Extract the (x, y) coordinate from the center of the cell holding the provided text.  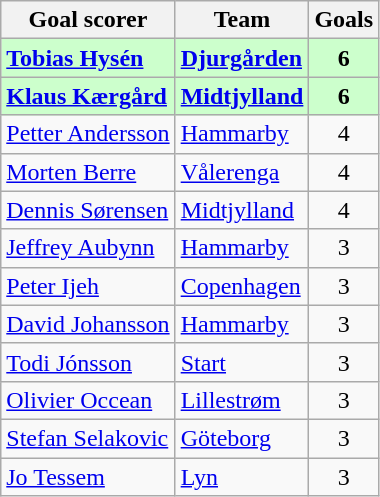
Copenhagen (242, 286)
Göteborg (242, 438)
Klaus Kærgård (88, 96)
Petter Andersson (88, 134)
Stefan Selakovic (88, 438)
Peter Ijeh (88, 286)
Goals (344, 20)
Todi Jónsson (88, 362)
Lyn (242, 477)
Morten Berre (88, 172)
Team (242, 20)
Jeffrey Aubynn (88, 248)
Start (242, 362)
Dennis Sørensen (88, 210)
Olivier Occean (88, 400)
Lillestrøm (242, 400)
David Johansson (88, 324)
Tobias Hysén (88, 58)
Vålerenga (242, 172)
Jo Tessem (88, 477)
Goal scorer (88, 20)
Djurgården (242, 58)
